Scan for the cell matching the given text and deliver its (X, Y) coordinate at center. 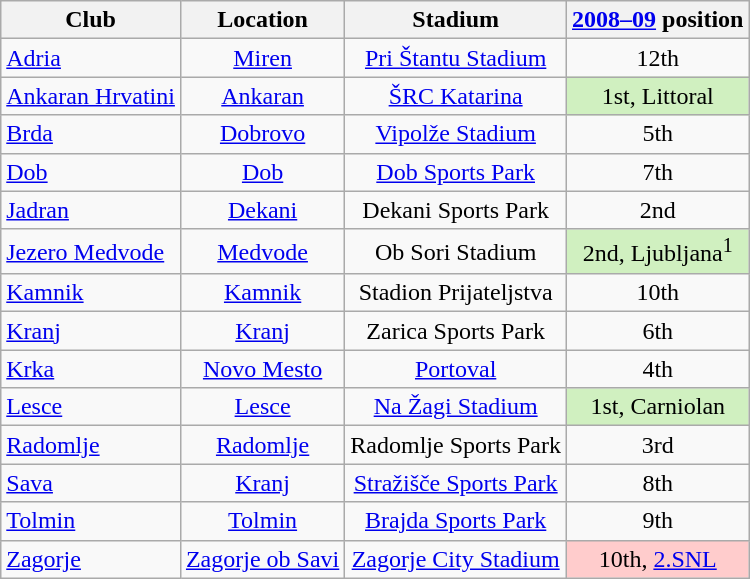
Portoval (456, 369)
1st, Littoral (658, 96)
8th (658, 483)
Brda (91, 134)
Club (91, 20)
12th (658, 58)
10th, 2.SNL (658, 559)
2008–09 position (658, 20)
Adria (91, 58)
Dob Sports Park (456, 172)
Stadium (456, 20)
Stadion Prijateljstva (456, 293)
Miren (262, 58)
4th (658, 369)
Zagorje (91, 559)
9th (658, 521)
7th (658, 172)
Stražišče Sports Park (456, 483)
Dekani Sports Park (456, 210)
Dobrovo (262, 134)
Sava (91, 483)
Location (262, 20)
Medvode (262, 252)
6th (658, 331)
Jezero Medvode (91, 252)
Radomlje Sports Park (456, 445)
10th (658, 293)
2nd (658, 210)
Jadran (91, 210)
Vipolže Stadium (456, 134)
Dekani (262, 210)
2nd, Ljubljana1 (658, 252)
Ankaran Hrvatini (91, 96)
Brajda Sports Park (456, 521)
3rd (658, 445)
Zagorje ob Savi (262, 559)
Krka (91, 369)
ŠRC Katarina (456, 96)
5th (658, 134)
Zarica Sports Park (456, 331)
Zagorje City Stadium (456, 559)
Na Žagi Stadium (456, 407)
Novo Mesto (262, 369)
Pri Štantu Stadium (456, 58)
Ob Sori Stadium (456, 252)
1st, Carniolan (658, 407)
Ankaran (262, 96)
